Return [x, y] of the center of cell containing provided text 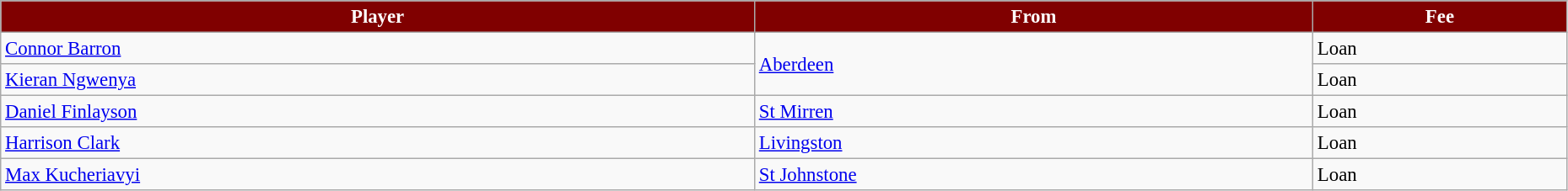
From [1033, 17]
Daniel Finlayson [378, 112]
Aberdeen [1033, 64]
Player [378, 17]
St Johnstone [1033, 175]
Livingston [1033, 143]
Harrison Clark [378, 143]
Connor Barron [378, 49]
St Mirren [1033, 112]
Max Kucheriavyi [378, 175]
Fee [1441, 17]
Kieran Ngwenya [378, 80]
